For the text-containing cell, return its midpoint in [X, Y] coordinate format. 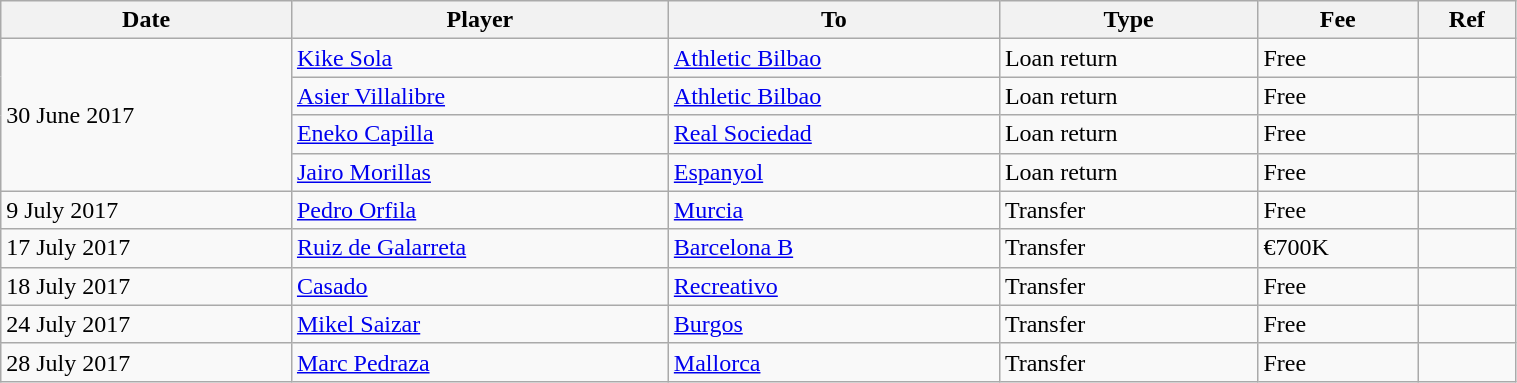
Eneko Capilla [480, 134]
Recreativo [834, 286]
Date [146, 20]
Fee [1338, 20]
28 July 2017 [146, 362]
Casado [480, 286]
30 June 2017 [146, 115]
Burgos [834, 324]
Kike Sola [480, 58]
Mikel Saizar [480, 324]
To [834, 20]
Real Sociedad [834, 134]
€700K [1338, 248]
Pedro Orfila [480, 210]
Barcelona B [834, 248]
18 July 2017 [146, 286]
Player [480, 20]
Mallorca [834, 362]
Asier Villalibre [480, 96]
17 July 2017 [146, 248]
Espanyol [834, 172]
9 July 2017 [146, 210]
Marc Pedraza [480, 362]
Murcia [834, 210]
Ruiz de Galarreta [480, 248]
24 July 2017 [146, 324]
Type [1128, 20]
Jairo Morillas [480, 172]
Ref [1467, 20]
